Output the [X, Y] coordinate of the center of the cell containing the given text.  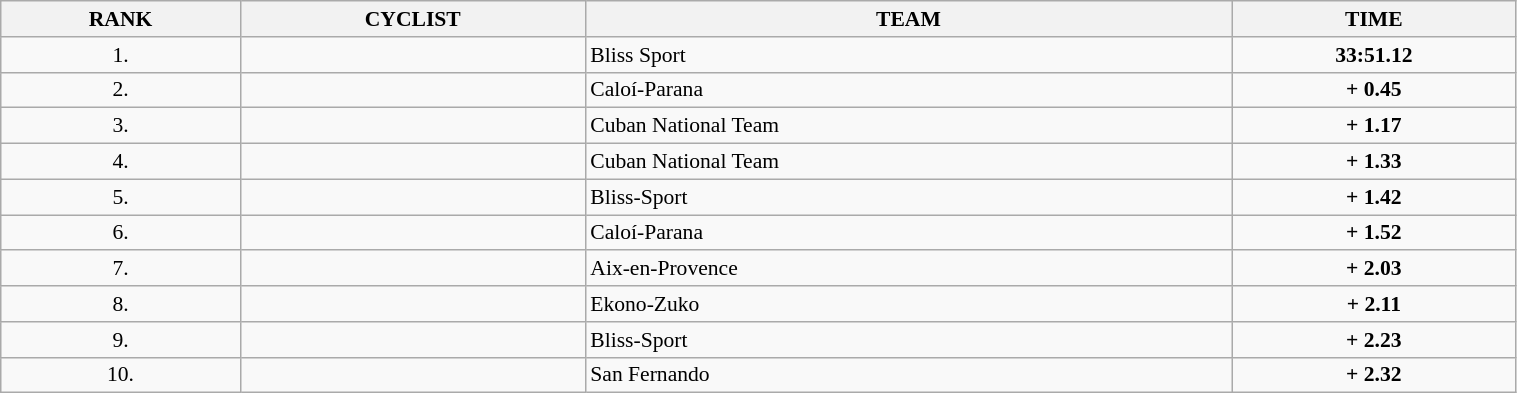
Bliss Sport [908, 55]
+ 1.17 [1374, 126]
RANK [121, 19]
4. [121, 162]
CYCLIST [412, 19]
5. [121, 197]
TIME [1374, 19]
Aix-en-Provence [908, 269]
+ 1.42 [1374, 197]
3. [121, 126]
+ 2.11 [1374, 304]
1. [121, 55]
33:51.12 [1374, 55]
9. [121, 340]
TEAM [908, 19]
6. [121, 233]
+ 1.52 [1374, 233]
+ 0.45 [1374, 90]
Ekono-Zuko [908, 304]
+ 2.03 [1374, 269]
7. [121, 269]
+ 2.23 [1374, 340]
10. [121, 375]
+ 2.32 [1374, 375]
+ 1.33 [1374, 162]
8. [121, 304]
San Fernando [908, 375]
2. [121, 90]
